From the cell containing the given text, extract its center point as [X, Y] coordinate. 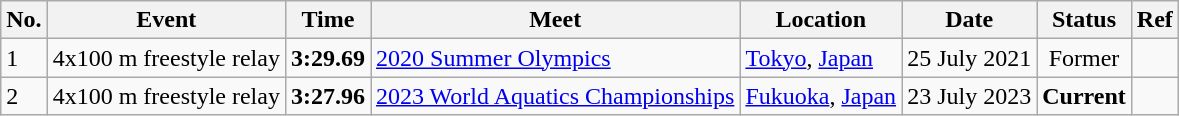
Former [1084, 58]
Status [1084, 20]
1 [24, 58]
3:27.96 [328, 96]
Date [970, 20]
Ref [1154, 20]
Current [1084, 96]
Event [166, 20]
Fukuoka, Japan [821, 96]
2023 World Aquatics Championships [556, 96]
Meet [556, 20]
2020 Summer Olympics [556, 58]
Location [821, 20]
2 [24, 96]
25 July 2021 [970, 58]
No. [24, 20]
Tokyo, Japan [821, 58]
3:29.69 [328, 58]
23 July 2023 [970, 96]
Time [328, 20]
